Search for the cell housing the specified text and yield its (x, y) center coordinate. 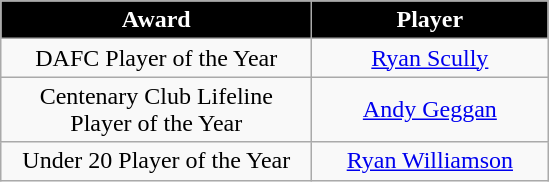
Award (156, 20)
Centenary Club Lifeline Player of the Year (156, 110)
Andy Geggan (430, 110)
Player (430, 20)
Under 20 Player of the Year (156, 161)
Ryan Williamson (430, 161)
Ryan Scully (430, 58)
DAFC Player of the Year (156, 58)
